Output the (x, y) coordinate of the center of the cell containing the given text.  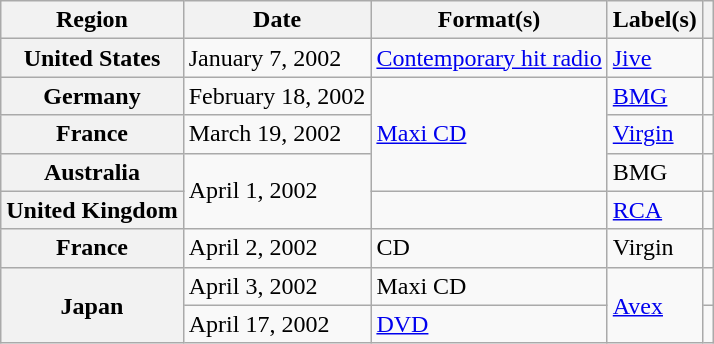
Label(s) (654, 20)
Australia (92, 172)
United Kingdom (92, 210)
April 3, 2002 (277, 286)
Region (92, 20)
April 17, 2002 (277, 324)
March 19, 2002 (277, 134)
Jive (654, 58)
CD (489, 248)
February 18, 2002 (277, 96)
DVD (489, 324)
Germany (92, 96)
Format(s) (489, 20)
Japan (92, 305)
April 2, 2002 (277, 248)
January 7, 2002 (277, 58)
Contemporary hit radio (489, 58)
April 1, 2002 (277, 191)
United States (92, 58)
Avex (654, 305)
Date (277, 20)
RCA (654, 210)
